Provide the [x, y] coordinate of the cell's center where the given text is located.  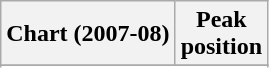
Chart (2007-08) [88, 34]
Peakposition [221, 34]
